Find where the given text appears and provide that cell's center as (x, y) coordinate. 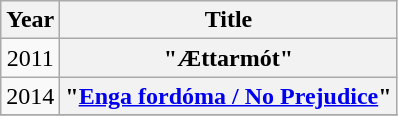
"Ættarmót" (228, 58)
2011 (30, 58)
Year (30, 20)
"Enga fordóma / No Prejudice" (228, 96)
2014 (30, 96)
Title (228, 20)
